Output the [X, Y] coordinate of the center of the cell containing the given text.  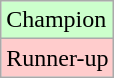
Champion [58, 20]
Runner-up [58, 58]
